Find where the given text appears and provide that cell's center as (x, y) coordinate. 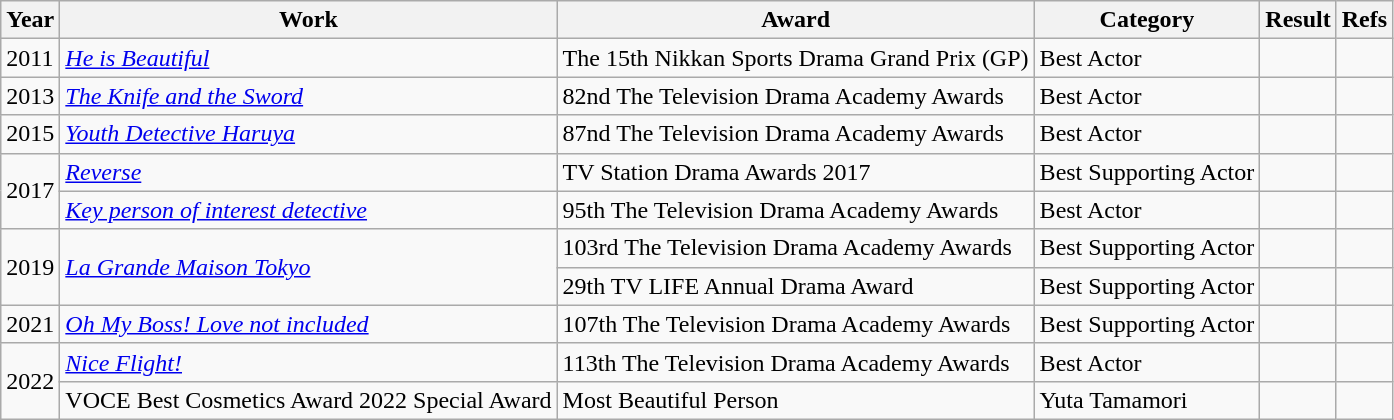
Oh My Boss! Love not included (308, 324)
Key person of interest detective (308, 210)
29th TV LIFE Annual Drama Award (796, 286)
The 15th Nikkan Sports Drama Grand Prix (GP) (796, 58)
2017 (30, 191)
Nice Flight! (308, 362)
Work (308, 20)
Result (1298, 20)
95th The Television Drama Academy Awards (796, 210)
Award (796, 20)
82nd The Television Drama Academy Awards (796, 96)
2022 (30, 381)
VOCE Best Cosmetics Award 2022 Special Award (308, 400)
Youth Detective Haruya (308, 134)
Year (30, 20)
2011 (30, 58)
Most Beautiful Person (796, 400)
Refs (1364, 20)
87nd The Television Drama Academy Awards (796, 134)
103rd The Television Drama Academy Awards (796, 248)
2013 (30, 96)
The Knife and the Sword (308, 96)
TV Station Drama Awards 2017 (796, 172)
113th The Television Drama Academy Awards (796, 362)
Reverse (308, 172)
La Grande Maison Tokyo (308, 267)
107th The Television Drama Academy Awards (796, 324)
Yuta Tamamori (1147, 400)
2021 (30, 324)
2019 (30, 267)
2015 (30, 134)
Category (1147, 20)
He is Beautiful (308, 58)
